Output the [x, y] coordinate of the center of the cell containing the given text.  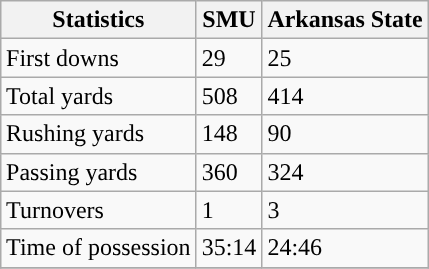
Statistics [99, 20]
24:46 [345, 248]
3 [345, 210]
29 [229, 58]
508 [229, 96]
Passing yards [99, 172]
148 [229, 134]
324 [345, 172]
Arkansas State [345, 20]
360 [229, 172]
Rushing yards [99, 134]
1 [229, 210]
SMU [229, 20]
Turnovers [99, 210]
35:14 [229, 248]
414 [345, 96]
Time of possession [99, 248]
Total yards [99, 96]
90 [345, 134]
25 [345, 58]
First downs [99, 58]
